Capture the cell that displays the provided text and extract its (X, Y) central coordinate. 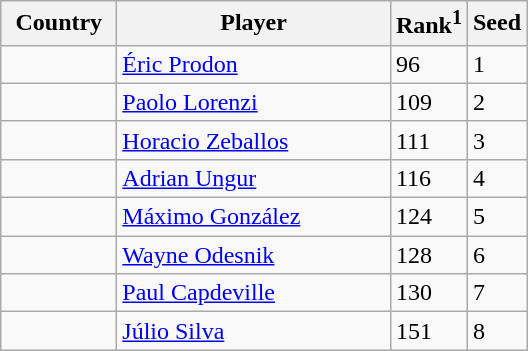
3 (496, 140)
7 (496, 293)
116 (428, 178)
111 (428, 140)
4 (496, 178)
Horacio Zeballos (254, 140)
124 (428, 217)
Country (59, 24)
Player (254, 24)
Wayne Odesnik (254, 255)
5 (496, 217)
151 (428, 331)
130 (428, 293)
Máximo González (254, 217)
Paolo Lorenzi (254, 102)
Júlio Silva (254, 331)
2 (496, 102)
Rank1 (428, 24)
109 (428, 102)
Adrian Ungur (254, 178)
96 (428, 64)
Paul Capdeville (254, 293)
128 (428, 255)
6 (496, 255)
1 (496, 64)
Éric Prodon (254, 64)
8 (496, 331)
Seed (496, 24)
